Return [x, y] of the center of cell containing provided text 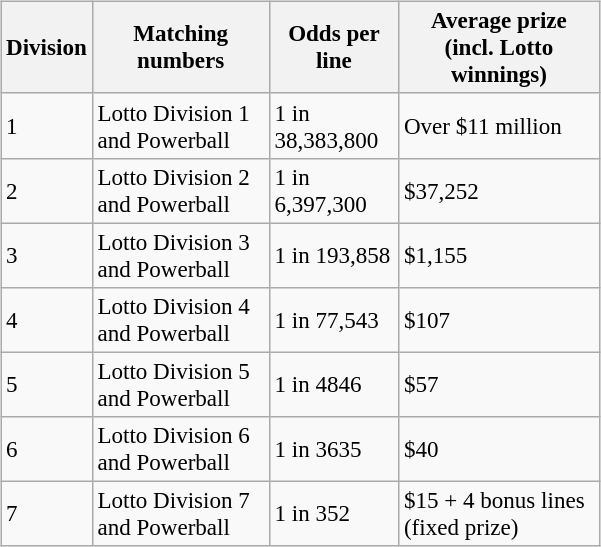
1 in 77,543 [334, 320]
1 in 3635 [334, 450]
Lotto Division 2 and Powerball [180, 190]
Over $11 million [500, 126]
2 [46, 190]
Lotto Division 1 and Powerball [180, 126]
Odds per line [334, 48]
$15 + 4 bonus lines (fixed prize) [500, 514]
1 [46, 126]
1 in 6,397,300 [334, 190]
Lotto Division 6 and Powerball [180, 450]
Lotto Division 4 and Powerball [180, 320]
Lotto Division 7 and Powerball [180, 514]
4 [46, 320]
7 [46, 514]
$1,155 [500, 256]
1 in 193,858 [334, 256]
1 in 352 [334, 514]
3 [46, 256]
$40 [500, 450]
Average prize (incl. Lotto winnings) [500, 48]
$107 [500, 320]
Lotto Division 3 and Powerball [180, 256]
6 [46, 450]
Division [46, 48]
$37,252 [500, 190]
1 in 38,383,800 [334, 126]
Lotto Division 5 and Powerball [180, 384]
Matching numbers [180, 48]
5 [46, 384]
$57 [500, 384]
1 in 4846 [334, 384]
